Return the (x, y) coordinate for the center point of the cell that contains the specified text.  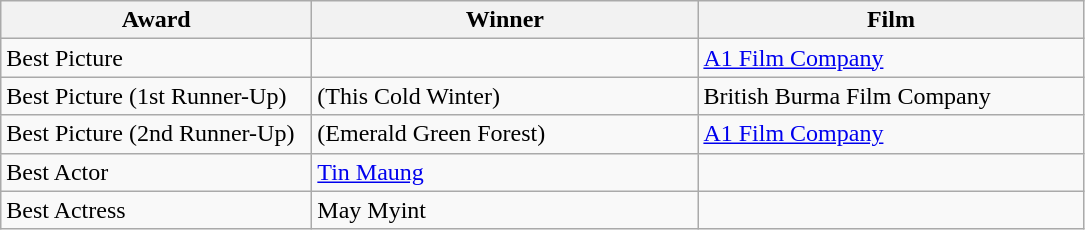
Best Picture (1st Runner-Up) (156, 96)
Best Picture (156, 58)
Best Actress (156, 210)
May Myint (505, 210)
British Burma Film Company (891, 96)
Award (156, 20)
Tin Maung (505, 172)
Best Actor (156, 172)
(This Cold Winter) (505, 96)
Best Picture (2nd Runner-Up) (156, 134)
Winner (505, 20)
Film (891, 20)
(Emerald Green Forest) (505, 134)
